Provide the (x, y) coordinate of the cell's center where the given text is located.  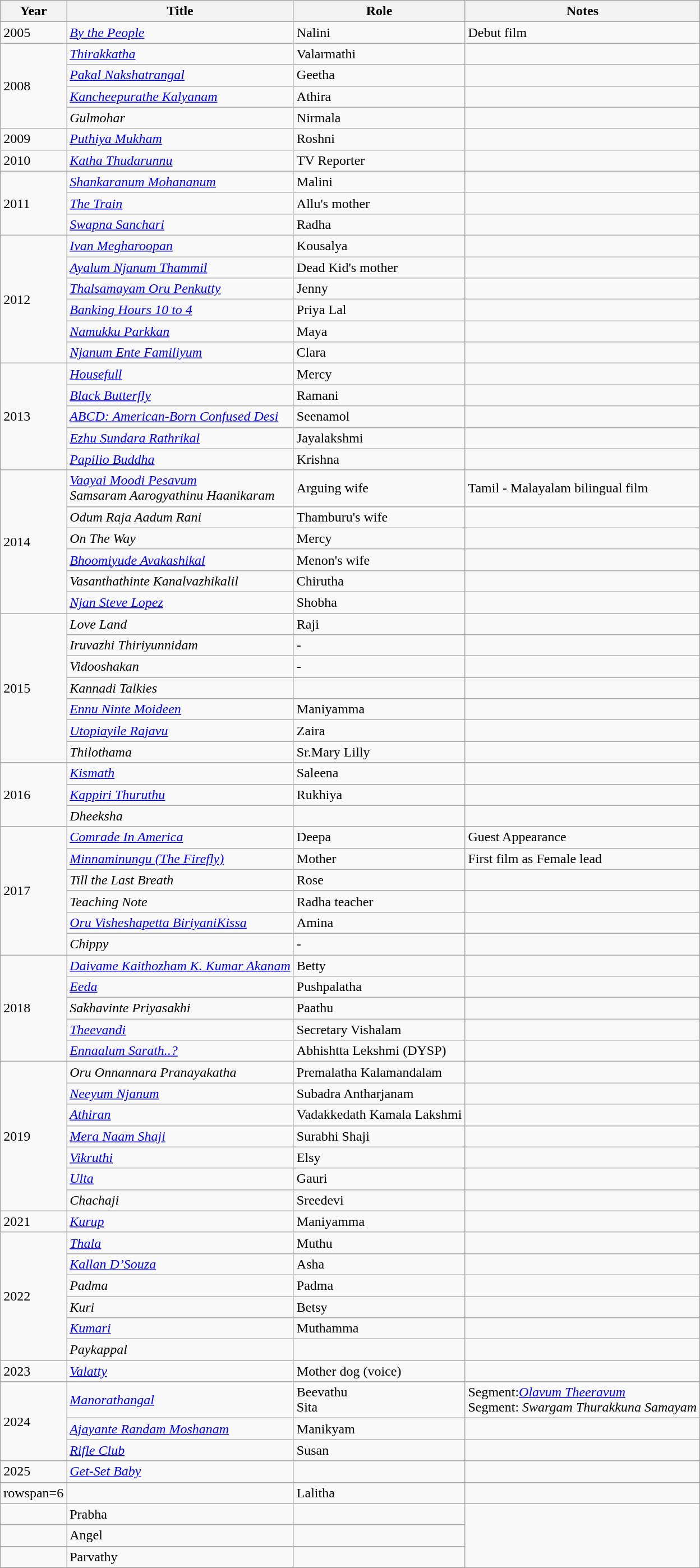
Chirutha (379, 581)
Raji (379, 624)
Valatty (181, 1371)
Amina (379, 923)
Saleena (379, 773)
2010 (34, 160)
2015 (34, 688)
Kallan D’Souza (181, 1264)
Betsy (379, 1307)
Oru Onnannara Pranayakatha (181, 1072)
rowspan=6 (34, 1493)
2008 (34, 86)
Banking Hours 10 to 4 (181, 310)
Arguing wife (379, 488)
On The Way (181, 538)
Jayalakshmi (379, 438)
Get-Set Baby (181, 1472)
Surabhi Shaji (379, 1136)
Pakal Nakshatrangal (181, 75)
Year (34, 11)
Comrade In America (181, 837)
Minnaminungu (The Firefly) (181, 859)
Vadakkedath Kamala Lakshmi (379, 1115)
Allu's mother (379, 203)
Mother (379, 859)
Thalsamayam Oru Penkutty (181, 289)
Ayalum Njanum Thammil (181, 268)
Deepa (379, 837)
Black Butterfly (181, 395)
Ramani (379, 395)
Sreedevi (379, 1200)
Rose (379, 880)
TV Reporter (379, 160)
Njan Steve Lopez (181, 602)
By the People (181, 33)
2019 (34, 1136)
Betty (379, 965)
Radha (379, 224)
2014 (34, 542)
Shobha (379, 602)
Chachaji (181, 1200)
Pushpalatha (379, 987)
Muthamma (379, 1329)
2005 (34, 33)
2009 (34, 139)
Abhishtta Lekshmi (DYSP) (379, 1051)
Ennaalum Sarath..? (181, 1051)
2017 (34, 891)
Katha Thudarunnu (181, 160)
Beevathu Sita (379, 1400)
Love Land (181, 624)
2024 (34, 1421)
2021 (34, 1221)
2013 (34, 417)
Bhoomiyude Avakashikal (181, 560)
Parvathy (181, 1557)
Vaayai Moodi PesavumSamsaram Aarogyathinu Haanikaram (181, 488)
Housefull (181, 374)
Thilothama (181, 752)
Teaching Note (181, 901)
Oru Visheshapetta BiriyaniKissa (181, 923)
Tamil - Malayalam bilingual film (582, 488)
Ezhu Sundara Rathrikal (181, 438)
Gulmohar (181, 118)
2011 (34, 203)
Angel (181, 1535)
Kumari (181, 1329)
Paathu (379, 1008)
2016 (34, 795)
ABCD: American-Born Confused Desi (181, 417)
Secretary Vishalam (379, 1030)
Asha (379, 1264)
Premalatha Kalamandalam (379, 1072)
Jenny (379, 289)
Seenamol (379, 417)
Athiran (181, 1115)
Vasanthathinte Kanalvazhikalil (181, 581)
Rukhiya (379, 795)
Menon's wife (379, 560)
2012 (34, 299)
Debut film (582, 33)
Eeda (181, 987)
Lalitha (379, 1493)
Papilio Buddha (181, 459)
Vikruthi (181, 1157)
Zaira (379, 731)
Athira (379, 96)
Odum Raja Aadum Rani (181, 517)
Title (181, 11)
Kousalya (379, 246)
Segment:Olavum TheeravumSegment: Swargam Thurakkuna Samayam (582, 1400)
Till the Last Breath (181, 880)
Sakhavinte Priyasakhi (181, 1008)
Kismath (181, 773)
2025 (34, 1472)
Kuri (181, 1307)
Sr.Mary Lilly (379, 752)
Theevandi (181, 1030)
Puthiya Mukham (181, 139)
Muthu (379, 1243)
The Train (181, 203)
Shankaranum Mohananum (181, 182)
Notes (582, 11)
Subadra Antharjanam (379, 1094)
Dheeksha (181, 816)
Ivan Megharoopan (181, 246)
First film as Female lead (582, 859)
2018 (34, 1008)
Mother dog (voice) (379, 1371)
Gauri (379, 1179)
Ajayante Randam Moshanam (181, 1429)
Daivame Kaithozham K. Kumar Akanam (181, 965)
Krishna (379, 459)
Kannadi Talkies (181, 688)
Chippy (181, 944)
Rifle Club (181, 1450)
Susan (379, 1450)
Kurup (181, 1221)
Ennu Ninte Moideen (181, 709)
Thirakkatha (181, 54)
Swapna Sanchari (181, 224)
Kancheepurathe Kalyanam (181, 96)
Thala (181, 1243)
Dead Kid's mother (379, 268)
Paykappal (181, 1350)
Elsy (379, 1157)
Roshni (379, 139)
Utopiayile Rajavu (181, 731)
Radha teacher (379, 901)
Vidooshakan (181, 667)
Role (379, 11)
Guest Appearance (582, 837)
Nalini (379, 33)
2023 (34, 1371)
Namukku Parkkan (181, 331)
Nirmala (379, 118)
Neeyum Njanum (181, 1094)
Maya (379, 331)
Manikyam (379, 1429)
Kappiri Thuruthu (181, 795)
Ulta (181, 1179)
Clara (379, 353)
Njanum Ente Familiyum (181, 353)
Malini (379, 182)
Geetha (379, 75)
Priya Lal (379, 310)
Iruvazhi Thiriyunnidam (181, 645)
2022 (34, 1296)
Thamburu's wife (379, 517)
Valarmathi (379, 54)
Prabha (181, 1514)
Manorathangal (181, 1400)
Mera Naam Shaji (181, 1136)
